Extract the (x, y) coordinate from the center of the cell holding the provided text.  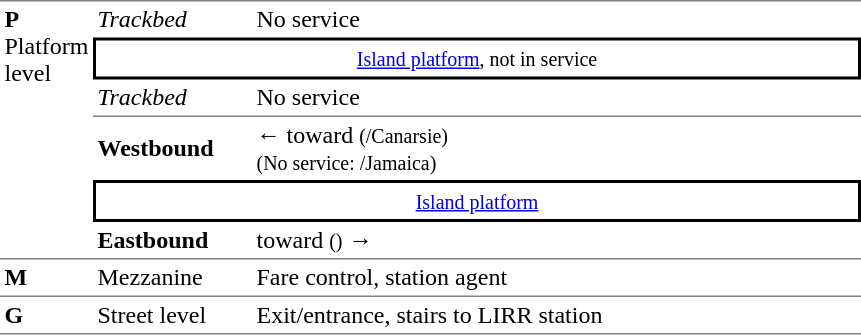
Island platform, not in service (477, 59)
M (46, 279)
Exit/entrance, stairs to LIRR station (556, 316)
Mezzanine (172, 279)
Street level (172, 316)
toward () → (556, 241)
PPlatform level (46, 130)
Island platform (477, 201)
Eastbound (172, 241)
G (46, 316)
Fare control, station agent (556, 279)
Westbound (172, 148)
← toward (/Canarsie)(No service: /Jamaica) (556, 148)
